Pinpoint the cell where the given text exists, returning its (x, y) midpoint coordinate. 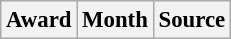
Source (192, 20)
Month (115, 20)
Award (39, 20)
